Locate the cell with the specified text and output its (x, y) center coordinate. 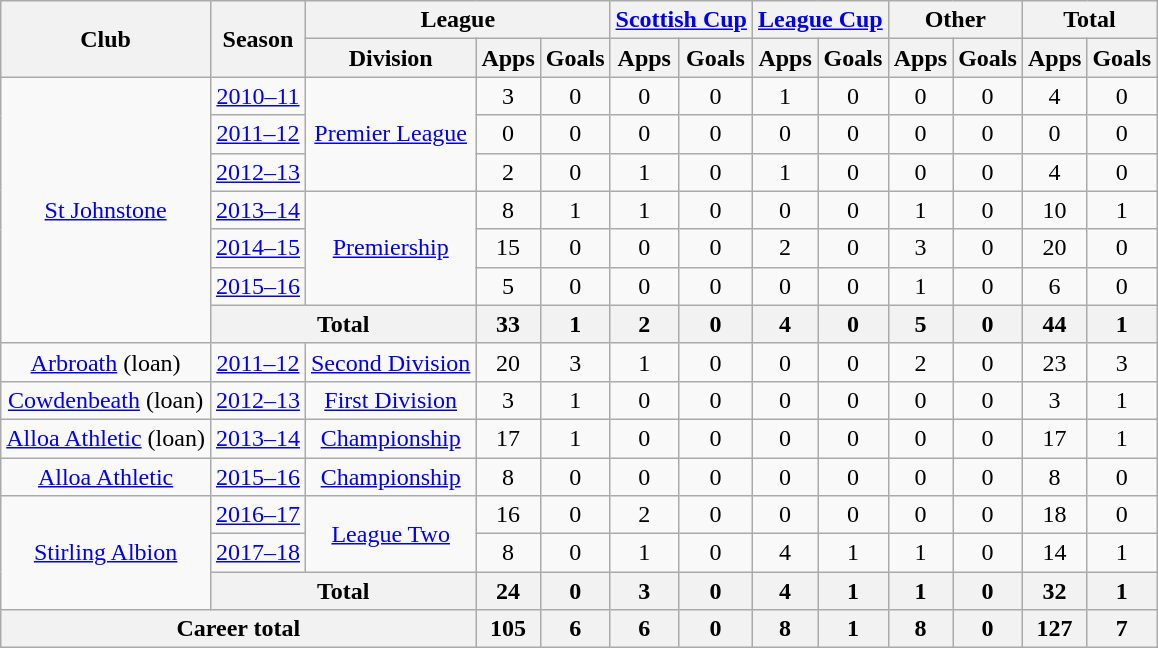
Cowdenbeath (loan) (106, 400)
Club (106, 39)
League Cup (820, 20)
7 (1122, 629)
32 (1054, 591)
127 (1054, 629)
Second Division (390, 362)
Division (390, 58)
Premier League (390, 134)
Alloa Athletic (loan) (106, 438)
16 (508, 515)
10 (1054, 210)
Arbroath (loan) (106, 362)
23 (1054, 362)
First Division (390, 400)
2010–11 (258, 96)
Scottish Cup (681, 20)
St Johnstone (106, 210)
Career total (238, 629)
15 (508, 248)
Season (258, 39)
League (458, 20)
2017–18 (258, 553)
105 (508, 629)
Other (955, 20)
33 (508, 324)
League Two (390, 534)
18 (1054, 515)
Premiership (390, 248)
Alloa Athletic (106, 477)
2014–15 (258, 248)
24 (508, 591)
Stirling Albion (106, 553)
14 (1054, 553)
2016–17 (258, 515)
44 (1054, 324)
